Determine the [X, Y] coordinate at the center of the cell enclosing the given text.  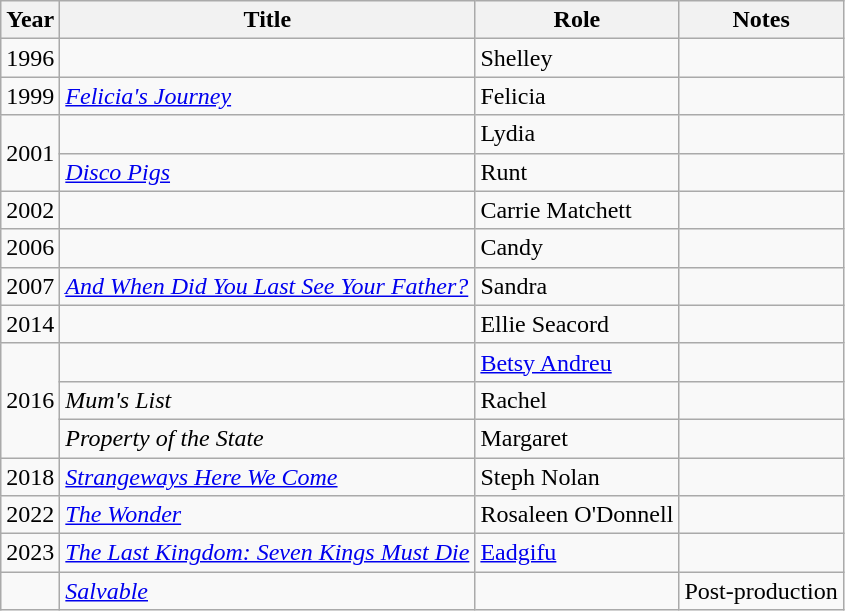
Runt [577, 172]
Role [577, 20]
Strangeways Here We Come [268, 477]
Sandra [577, 286]
Betsy Andreu [577, 362]
2002 [30, 210]
Eadgifu [577, 553]
1996 [30, 58]
Carrie Matchett [577, 210]
Property of the State [268, 438]
Mum's List [268, 400]
Disco Pigs [268, 172]
Notes [761, 20]
2018 [30, 477]
2007 [30, 286]
Lydia [577, 134]
Candy [577, 248]
Post-production [761, 591]
2001 [30, 153]
Felicia's Journey [268, 96]
Rachel [577, 400]
2006 [30, 248]
And When Did You Last See Your Father? [268, 286]
2023 [30, 553]
Title [268, 20]
Steph Nolan [577, 477]
The Wonder [268, 515]
Margaret [577, 438]
Ellie Seacord [577, 324]
Year [30, 20]
The Last Kingdom: Seven Kings Must Die [268, 553]
2022 [30, 515]
2014 [30, 324]
Shelley [577, 58]
Salvable [268, 591]
Felicia [577, 96]
2016 [30, 400]
Rosaleen O'Donnell [577, 515]
1999 [30, 96]
